Determine the (x, y) coordinate at the center of the cell enclosing the given text.  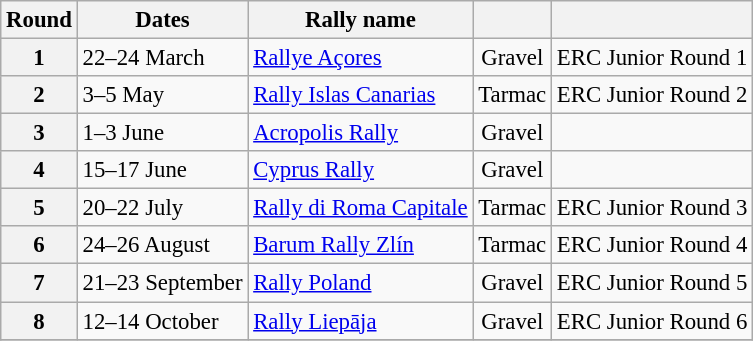
Dates (162, 20)
Rally Islas Canarias (360, 95)
ERC Junior Round 2 (652, 95)
8 (39, 321)
Cyprus Rally (360, 170)
Round (39, 20)
1–3 June (162, 133)
Rally di Roma Capitale (360, 208)
6 (39, 245)
ERC Junior Round 6 (652, 321)
ERC Junior Round 3 (652, 208)
Barum Rally Zlín (360, 245)
3–5 May (162, 95)
ERC Junior Round 4 (652, 245)
15–17 June (162, 170)
Rally name (360, 20)
20–22 July (162, 208)
Acropolis Rally (360, 133)
2 (39, 95)
Rallye Açores (360, 58)
Rally Liepāja (360, 321)
ERC Junior Round 5 (652, 283)
24–26 August (162, 245)
3 (39, 133)
ERC Junior Round 1 (652, 58)
Rally Poland (360, 283)
4 (39, 170)
5 (39, 208)
21–23 September (162, 283)
12–14 October (162, 321)
7 (39, 283)
22–24 March (162, 58)
1 (39, 58)
